Return (X, Y) of the center of cell containing provided text 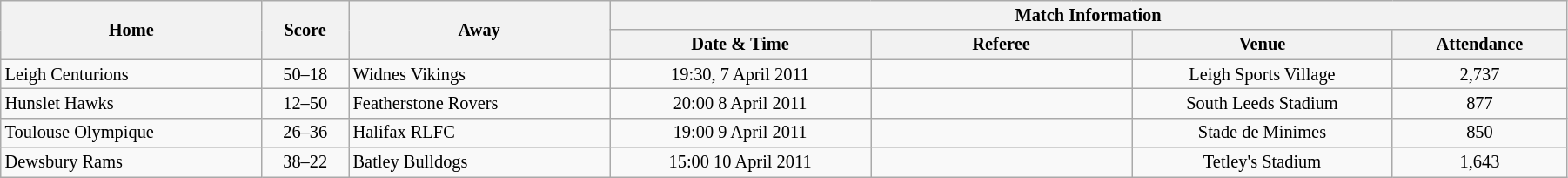
Halifax RLFC (479, 133)
19:30, 7 April 2011 (740, 74)
20:00 8 April 2011 (740, 103)
Score (305, 30)
850 (1479, 133)
Leigh Centurions (131, 74)
Hunslet Hawks (131, 103)
26–36 (305, 133)
Tetley's Stadium (1263, 162)
Away (479, 30)
Venue (1263, 44)
2,737 (1479, 74)
Referee (1002, 44)
50–18 (305, 74)
1,643 (1479, 162)
South Leeds Stadium (1263, 103)
Dewsbury Rams (131, 162)
38–22 (305, 162)
Date & Time (740, 44)
Featherstone Rovers (479, 103)
877 (1479, 103)
Attendance (1479, 44)
19:00 9 April 2011 (740, 133)
Leigh Sports Village (1263, 74)
Match Information (1089, 15)
Home (131, 30)
Batley Bulldogs (479, 162)
Stade de Minimes (1263, 133)
12–50 (305, 103)
Widnes Vikings (479, 74)
Toulouse Olympique (131, 133)
15:00 10 April 2011 (740, 162)
